From the cell containing the given text, extract its center point as (X, Y) coordinate. 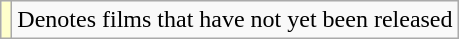
Denotes films that have not yet been released (235, 20)
